Return [x, y] of the center of cell containing provided text 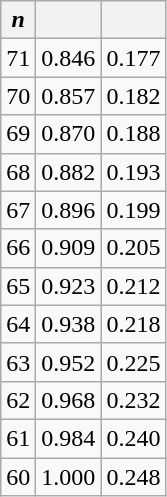
0.952 [68, 362]
0.984 [68, 438]
0.909 [68, 248]
0.177 [134, 58]
0.248 [134, 477]
60 [18, 477]
63 [18, 362]
0.857 [68, 96]
67 [18, 210]
n [18, 20]
64 [18, 324]
71 [18, 58]
62 [18, 400]
0.205 [134, 248]
0.188 [134, 134]
0.240 [134, 438]
0.870 [68, 134]
66 [18, 248]
0.193 [134, 172]
65 [18, 286]
0.225 [134, 362]
61 [18, 438]
70 [18, 96]
1.000 [68, 477]
0.218 [134, 324]
68 [18, 172]
0.968 [68, 400]
0.212 [134, 286]
69 [18, 134]
0.882 [68, 172]
0.182 [134, 96]
0.846 [68, 58]
0.938 [68, 324]
0.896 [68, 210]
0.232 [134, 400]
0.199 [134, 210]
0.923 [68, 286]
